Extract the (X, Y) coordinate from the center of the cell holding the provided text.  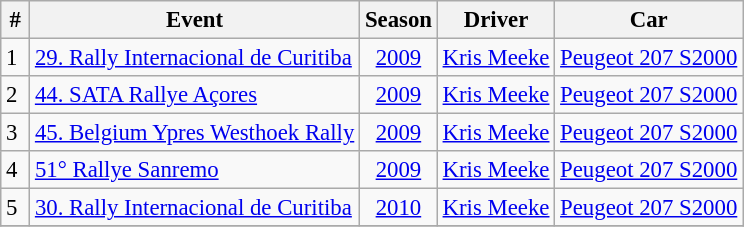
Driver (496, 20)
3 (16, 133)
51° Rallye Sanremo (195, 170)
30. Rally Internacional de Curitiba (195, 208)
Season (399, 20)
Car (649, 20)
2 (16, 95)
44. SATA Rallye Açores (195, 95)
29. Rally Internacional de Curitiba (195, 58)
45. Belgium Ypres Westhoek Rally (195, 133)
1 (16, 58)
Event (195, 20)
2010 (399, 208)
5 (16, 208)
4 (16, 170)
# (16, 20)
